Identify which cell holds the provided text, then report its (x, y) central coordinate. 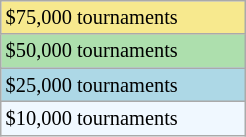
$10,000 tournaments (124, 118)
$50,000 tournaments (124, 51)
$25,000 tournaments (124, 85)
$75,000 tournaments (124, 17)
